Return the (X, Y) coordinate for the center point of the cell that contains the specified text.  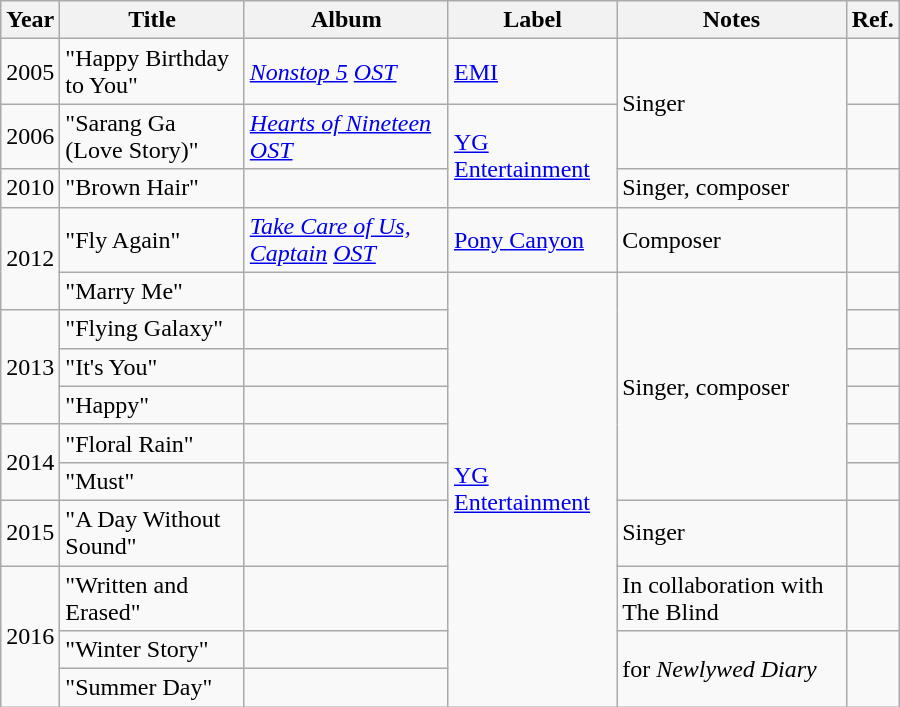
Pony Canyon (532, 240)
2005 (30, 72)
Title (152, 20)
"Floral Rain" (152, 443)
"Happy Birthday to You" (152, 72)
Nonstop 5 OST (346, 72)
Album (346, 20)
for Newlywed Diary (732, 669)
"Sarang Ga (Love Story)" (152, 136)
"Marry Me" (152, 291)
2013 (30, 367)
Year (30, 20)
2010 (30, 188)
Label (532, 20)
Take Care of Us, Captain OST (346, 240)
2015 (30, 532)
"It's You" (152, 367)
2006 (30, 136)
"Happy" (152, 405)
EMI (532, 72)
Composer (732, 240)
"Summer Day" (152, 688)
2016 (30, 636)
Ref. (872, 20)
"Fly Again" (152, 240)
"Brown Hair" (152, 188)
"Flying Galaxy" (152, 329)
2014 (30, 462)
"Must" (152, 481)
"A Day Without Sound" (152, 532)
In collaboration with The Blind (732, 598)
Hearts of Nineteen OST (346, 136)
"Winter Story" (152, 650)
"Written and Erased" (152, 598)
2012 (30, 258)
Notes (732, 20)
